Extract the [x, y] coordinate from the center of the cell holding the provided text.  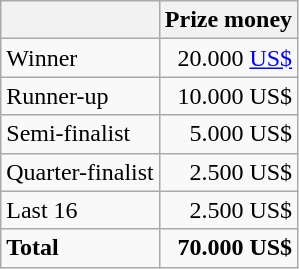
10.000 US$ [228, 96]
Last 16 [80, 210]
Runner-up [80, 96]
Winner [80, 58]
70.000 US$ [228, 248]
5.000 US$ [228, 134]
20.000 US$ [228, 58]
Prize money [228, 20]
Quarter-finalist [80, 172]
Total [80, 248]
Semi-finalist [80, 134]
